Return [X, Y] of the center of cell containing provided text 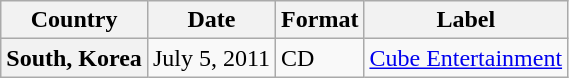
Label [466, 20]
July 5, 2011 [211, 58]
Date [211, 20]
Format [320, 20]
Cube Entertainment [466, 58]
Country [74, 20]
CD [320, 58]
South, Korea [74, 58]
